Determine the [x, y] coordinate at the center of the cell enclosing the given text.  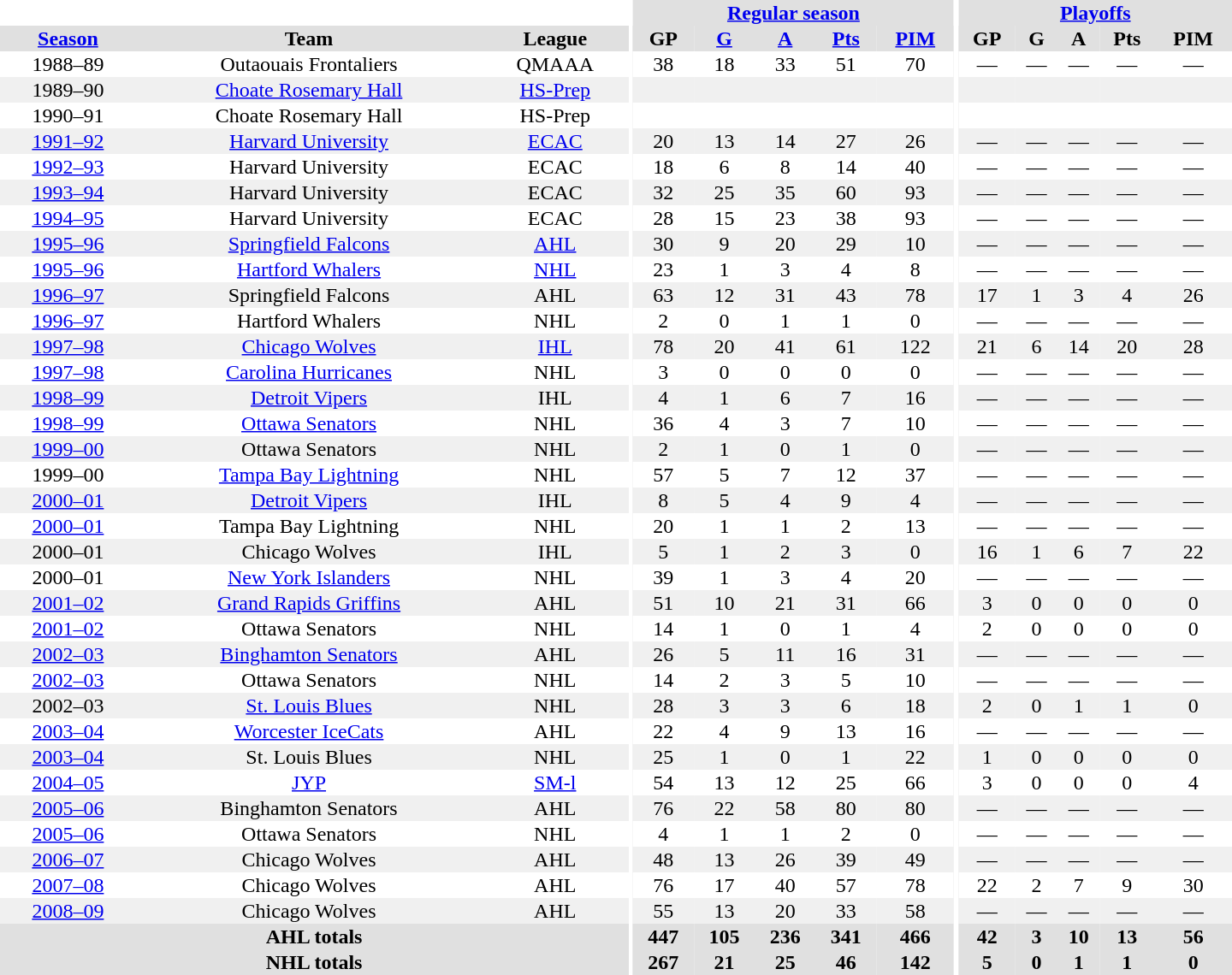
15 [724, 218]
1990–91 [68, 115]
61 [845, 346]
1992–93 [68, 167]
1993–94 [68, 192]
1988–89 [68, 64]
11 [785, 654]
2006–07 [68, 860]
2004–05 [68, 783]
142 [915, 962]
JYP [310, 783]
Season [68, 38]
46 [845, 962]
466 [915, 937]
37 [915, 475]
SM-l [554, 783]
341 [845, 937]
122 [915, 346]
2007–08 [68, 885]
41 [785, 346]
70 [915, 64]
Team [310, 38]
27 [845, 141]
447 [664, 937]
60 [845, 192]
49 [915, 860]
43 [845, 295]
NHL totals [314, 962]
AHL totals [314, 937]
55 [664, 911]
Carolina Hurricanes [310, 372]
Playoffs [1095, 13]
63 [664, 295]
35 [785, 192]
Worcester IceCats [310, 731]
42 [987, 937]
267 [664, 962]
105 [724, 937]
36 [664, 423]
League [554, 38]
QMAAA [554, 64]
236 [785, 937]
2008–09 [68, 911]
32 [664, 192]
1994–95 [68, 218]
54 [664, 783]
Regular season [794, 13]
29 [845, 244]
Outaouais Frontaliers [310, 64]
48 [664, 860]
56 [1193, 937]
New York Islanders [310, 577]
1989–90 [68, 90]
1991–92 [68, 141]
Grand Rapids Griffins [310, 603]
